Find where the given text appears and provide that cell's center as [X, Y] coordinate. 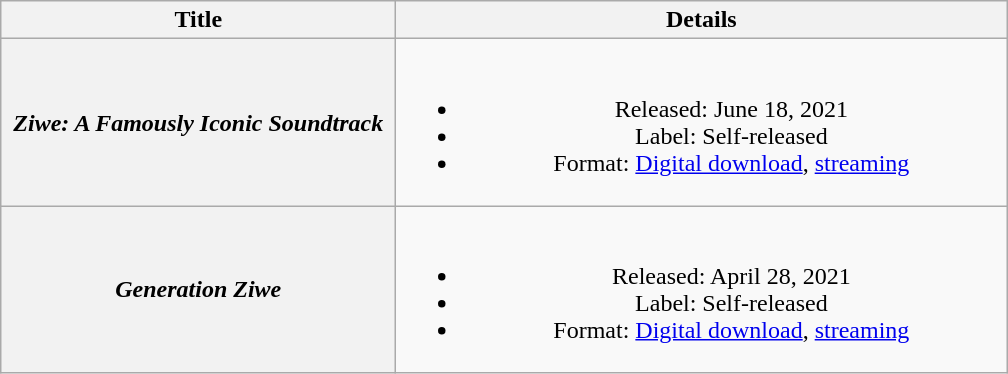
Title [198, 20]
Released: June 18, 2021Label: Self-releasedFormat: Digital download, streaming [702, 122]
Ziwe: A Famously Iconic Soundtrack [198, 122]
Details [702, 20]
Generation Ziwe [198, 290]
Released: April 28, 2021Label: Self-releasedFormat: Digital download, streaming [702, 290]
